Pinpoint the cell where the given text exists, returning its (X, Y) midpoint coordinate. 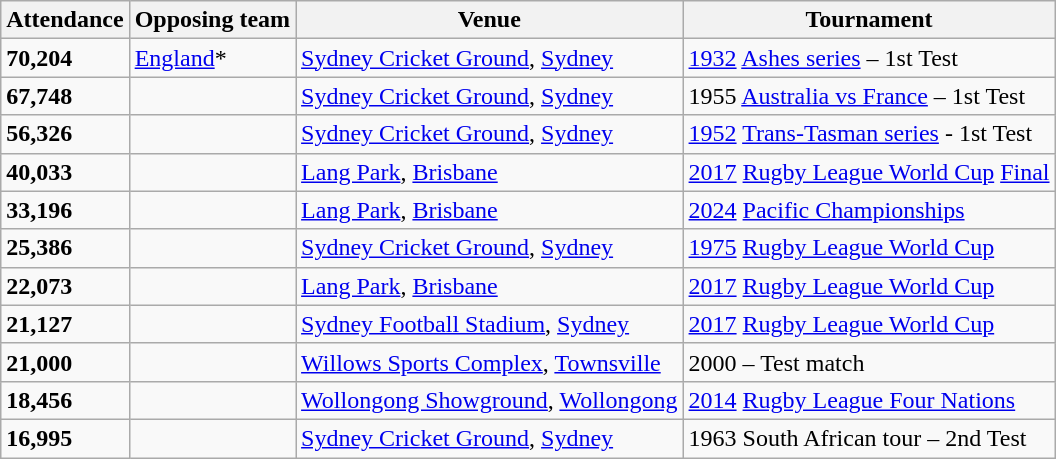
67,748 (65, 96)
2024 Pacific Championships (869, 210)
Attendance (65, 20)
2000 – Test match (869, 362)
33,196 (65, 210)
1975 Rugby League World Cup (869, 248)
Willows Sports Complex, Townsville (490, 362)
Tournament (869, 20)
England* (212, 58)
22,073 (65, 286)
1963 South African tour – 2nd Test (869, 438)
16,995 (65, 438)
Wollongong Showground, Wollongong (490, 400)
40,033 (65, 172)
1952 Trans-Tasman series - 1st Test (869, 134)
21,127 (65, 324)
1955 Australia vs France – 1st Test (869, 96)
21,000 (65, 362)
Opposing team (212, 20)
25,386 (65, 248)
18,456 (65, 400)
2017 Rugby League World Cup Final (869, 172)
70,204 (65, 58)
56,326 (65, 134)
Venue (490, 20)
Sydney Football Stadium, Sydney (490, 324)
1932 Ashes series – 1st Test (869, 58)
2014 Rugby League Four Nations (869, 400)
